Search for the cell housing the specified text and yield its [X, Y] center coordinate. 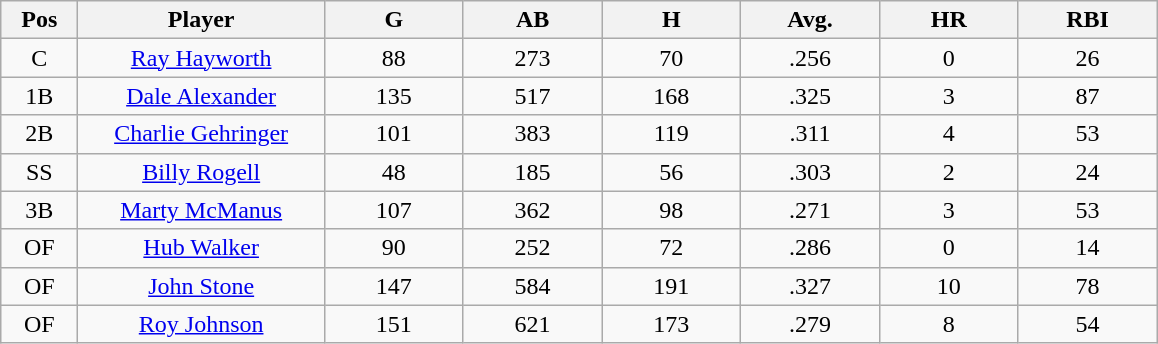
273 [532, 58]
2B [40, 134]
.311 [810, 134]
14 [1088, 248]
3B [40, 210]
.303 [810, 172]
252 [532, 248]
78 [1088, 286]
10 [948, 286]
.325 [810, 96]
101 [394, 134]
90 [394, 248]
72 [672, 248]
AB [532, 20]
Avg. [810, 20]
24 [1088, 172]
8 [948, 324]
1B [40, 96]
.279 [810, 324]
H [672, 20]
48 [394, 172]
Ray Hayworth [202, 58]
621 [532, 324]
.327 [810, 286]
98 [672, 210]
191 [672, 286]
87 [1088, 96]
168 [672, 96]
Roy Johnson [202, 324]
Billy Rogell [202, 172]
Marty McManus [202, 210]
135 [394, 96]
C [40, 58]
.256 [810, 58]
SS [40, 172]
56 [672, 172]
John Stone [202, 286]
4 [948, 134]
362 [532, 210]
584 [532, 286]
107 [394, 210]
88 [394, 58]
G [394, 20]
173 [672, 324]
2 [948, 172]
185 [532, 172]
RBI [1088, 20]
HR [948, 20]
Dale Alexander [202, 96]
.286 [810, 248]
Charlie Gehringer [202, 134]
70 [672, 58]
147 [394, 286]
Player [202, 20]
151 [394, 324]
119 [672, 134]
26 [1088, 58]
54 [1088, 324]
.271 [810, 210]
Pos [40, 20]
Hub Walker [202, 248]
383 [532, 134]
517 [532, 96]
